Identify which cell holds the provided text, then report its (x, y) central coordinate. 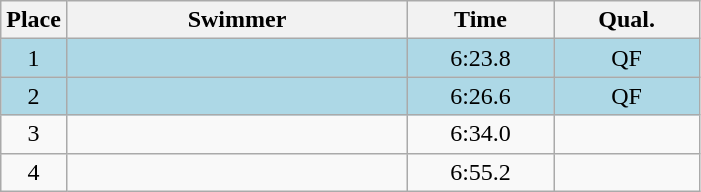
6:23.8 (481, 58)
3 (34, 134)
6:34.0 (481, 134)
6:26.6 (481, 96)
1 (34, 58)
Swimmer (236, 20)
4 (34, 172)
Time (481, 20)
Qual. (627, 20)
6:55.2 (481, 172)
Place (34, 20)
2 (34, 96)
